Extract the (x, y) coordinate from the center of the cell holding the provided text.  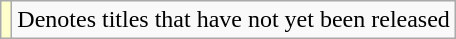
Denotes titles that have not yet been released (234, 20)
